Search for the cell housing the specified text and yield its [X, Y] center coordinate. 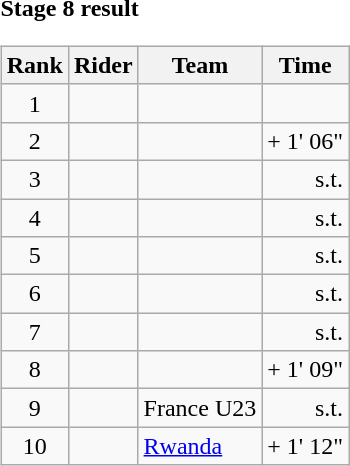
9 [34, 408]
Time [306, 65]
Team [200, 65]
4 [34, 217]
5 [34, 256]
1 [34, 103]
+ 1' 12" [306, 446]
+ 1' 06" [306, 141]
+ 1' 09" [306, 370]
8 [34, 370]
10 [34, 446]
3 [34, 179]
France U23 [200, 408]
Rider [103, 65]
Rwanda [200, 446]
2 [34, 141]
Rank [34, 65]
7 [34, 332]
6 [34, 294]
